Pinpoint the cell where the given text exists, returning its (x, y) midpoint coordinate. 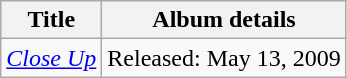
Close Up (52, 58)
Title (52, 20)
Album details (224, 20)
Released: May 13, 2009 (224, 58)
